Return [x, y] of the center of cell containing provided text 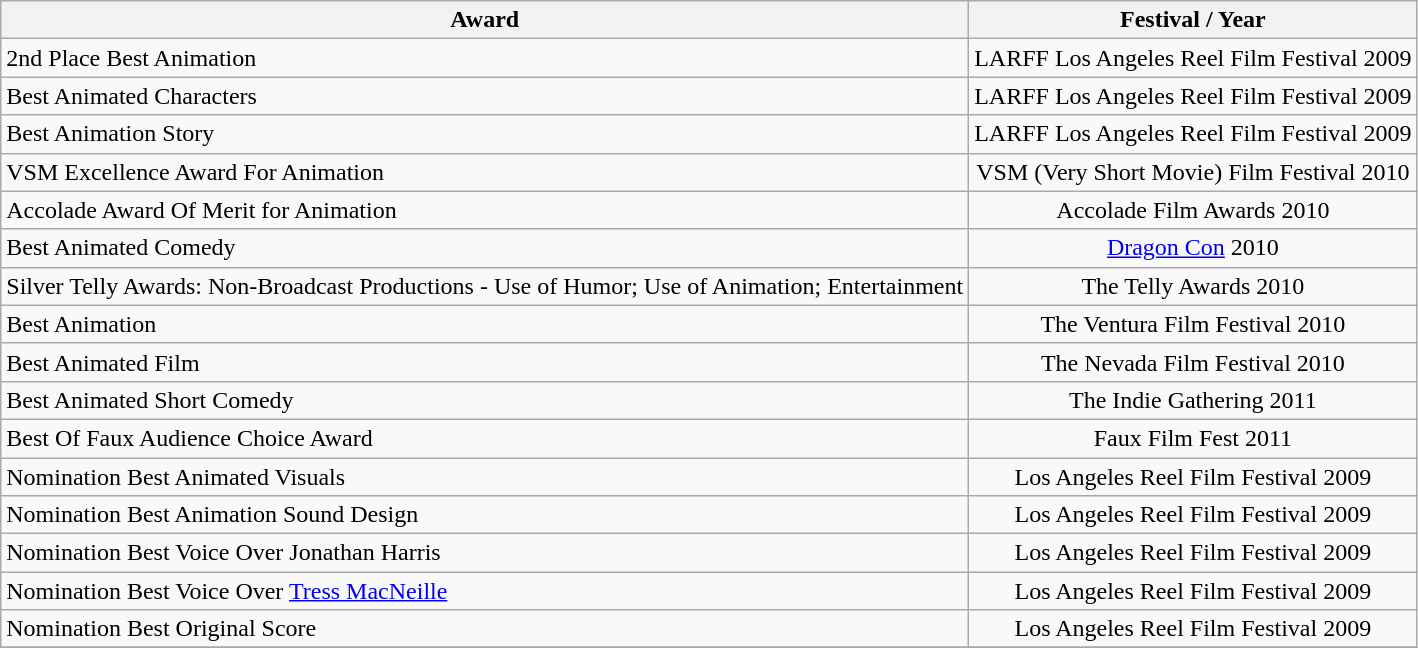
The Indie Gathering 2011 [1193, 400]
The Ventura Film Festival 2010 [1193, 324]
Silver Telly Awards: Non-Broadcast Productions - Use of Humor; Use of Animation; Entertainment [485, 286]
Best Animation Story [485, 134]
Nomination Best Animation Sound Design [485, 515]
Best Animation [485, 324]
Best Animated Short Comedy [485, 400]
VSM Excellence Award For Animation [485, 172]
2nd Place Best Animation [485, 58]
Nomination Best Animated Visuals [485, 477]
Faux Film Fest 2011 [1193, 438]
VSM (Very Short Movie) Film Festival 2010 [1193, 172]
Accolade Award Of Merit for Animation [485, 210]
The Telly Awards 2010 [1193, 286]
Best Animated Characters [485, 96]
Festival / Year [1193, 20]
Nomination Best Voice Over Jonathan Harris [485, 553]
Best Of Faux Audience Choice Award [485, 438]
The Nevada Film Festival 2010 [1193, 362]
Dragon Con 2010 [1193, 248]
Nomination Best Original Score [485, 629]
Award [485, 20]
Accolade Film Awards 2010 [1193, 210]
Best Animated Film [485, 362]
Best Animated Comedy [485, 248]
Nomination Best Voice Over Tress MacNeille [485, 591]
